Identify which cell holds the provided text, then report its [x, y] central coordinate. 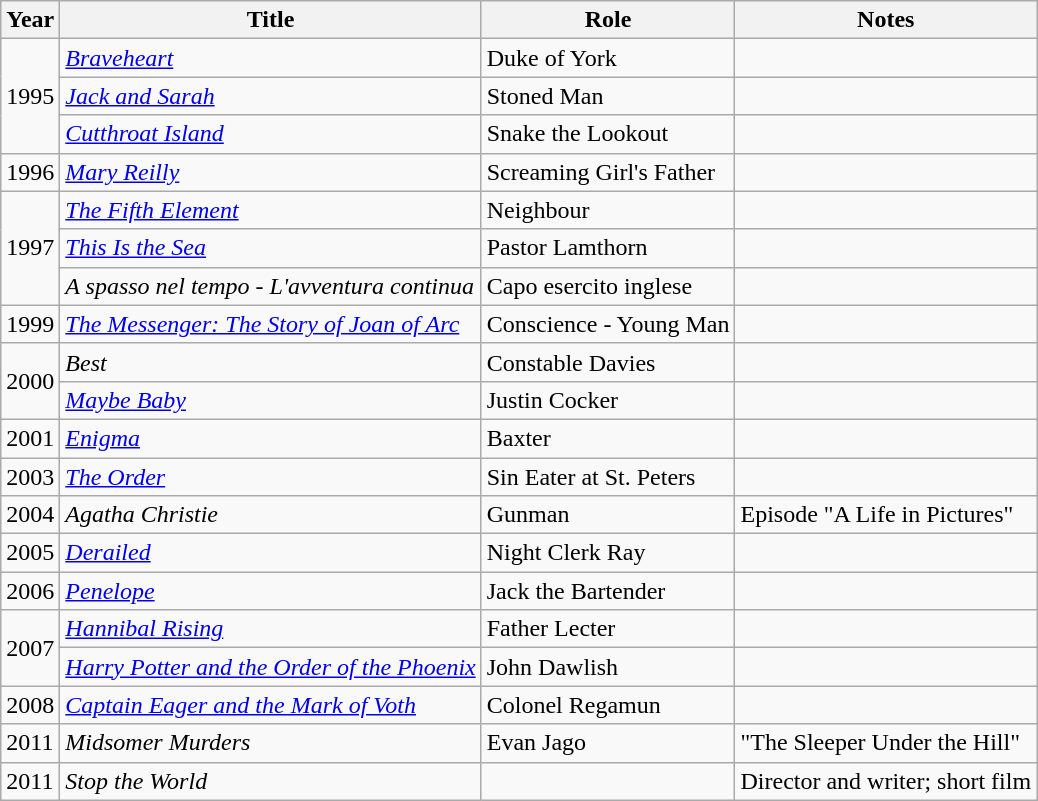
Stop the World [270, 781]
Capo esercito inglese [608, 286]
Stoned Man [608, 96]
Cutthroat Island [270, 134]
Captain Eager and the Mark of Voth [270, 705]
1995 [30, 96]
2004 [30, 515]
Hannibal Rising [270, 629]
2003 [30, 477]
Evan Jago [608, 743]
Notes [886, 20]
1999 [30, 324]
This Is the Sea [270, 248]
Jack the Bartender [608, 591]
2007 [30, 648]
The Order [270, 477]
Jack and Sarah [270, 96]
Penelope [270, 591]
A spasso nel tempo - L'avventura continua [270, 286]
The Fifth Element [270, 210]
Conscience - Young Man [608, 324]
Snake the Lookout [608, 134]
John Dawlish [608, 667]
Screaming Girl's Father [608, 172]
Maybe Baby [270, 400]
Mary Reilly [270, 172]
2008 [30, 705]
Constable Davies [608, 362]
Best [270, 362]
The Messenger: The Story of Joan of Arc [270, 324]
Title [270, 20]
Agatha Christie [270, 515]
Justin Cocker [608, 400]
2006 [30, 591]
Derailed [270, 553]
Neighbour [608, 210]
Colonel Regamun [608, 705]
2005 [30, 553]
Sin Eater at St. Peters [608, 477]
Year [30, 20]
2000 [30, 381]
Director and writer; short film [886, 781]
Father Lecter [608, 629]
Pastor Lamthorn [608, 248]
Harry Potter and the Order of the Phoenix [270, 667]
Baxter [608, 438]
1996 [30, 172]
2001 [30, 438]
Midsomer Murders [270, 743]
Braveheart [270, 58]
Gunman [608, 515]
Episode "A Life in Pictures" [886, 515]
"The Sleeper Under the Hill" [886, 743]
Night Clerk Ray [608, 553]
Duke of York [608, 58]
Enigma [270, 438]
1997 [30, 248]
Role [608, 20]
